Output the [x, y] coordinate of the center of the cell containing the given text.  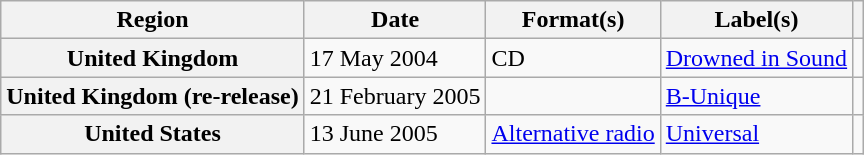
CD [573, 58]
17 May 2004 [395, 58]
United States [152, 134]
Format(s) [573, 20]
Universal [756, 134]
Drowned in Sound [756, 58]
Alternative radio [573, 134]
B-Unique [756, 96]
United Kingdom [152, 58]
Label(s) [756, 20]
Region [152, 20]
21 February 2005 [395, 96]
Date [395, 20]
United Kingdom (re-release) [152, 96]
13 June 2005 [395, 134]
